Extract the [X, Y] coordinate from the center of the cell holding the provided text.  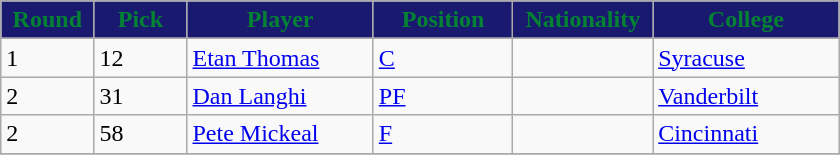
31 [140, 96]
Etan Thomas [280, 58]
1 [48, 58]
PF [443, 96]
Player [280, 20]
Nationality [583, 20]
Pete Mickeal [280, 134]
58 [140, 134]
F [443, 134]
Dan Langhi [280, 96]
C [443, 58]
Syracuse [746, 58]
Cincinnati [746, 134]
Position [443, 20]
Round [48, 20]
Pick [140, 20]
Vanderbilt [746, 96]
College [746, 20]
12 [140, 58]
